Scan for the cell matching the given text and deliver its [x, y] coordinate at center. 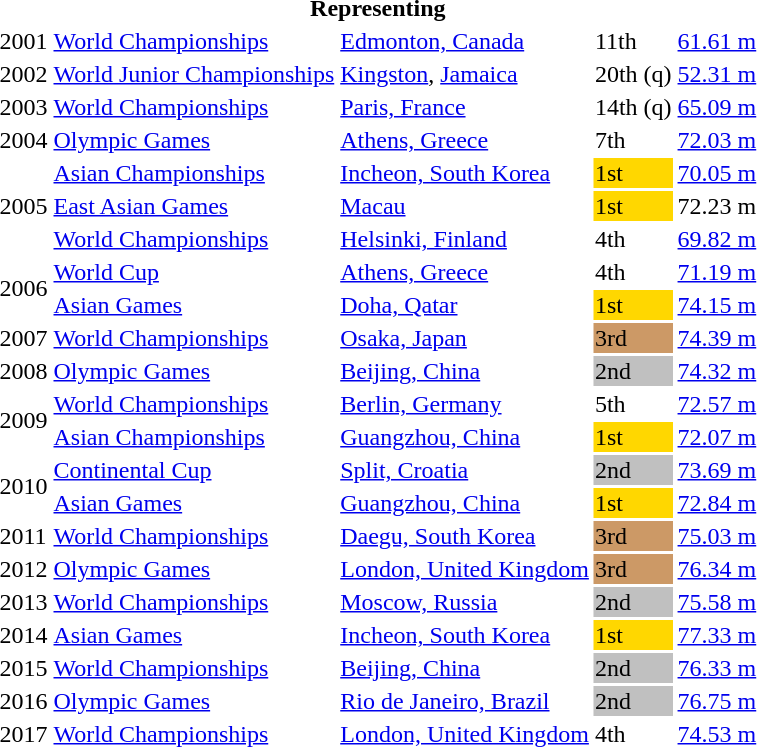
Macau [465, 206]
Osaka, Japan [465, 338]
Helsinki, Finland [465, 239]
World Cup [194, 272]
Split, Croatia [465, 470]
5th [633, 404]
Kingston, Jamaica [465, 74]
East Asian Games [194, 206]
Doha, Qatar [465, 305]
14th (q) [633, 107]
Daegu, South Korea [465, 536]
London, United Kingdom [465, 569]
Edmonton, Canada [465, 41]
Rio de Janeiro, Brazil [465, 701]
Moscow, Russia [465, 602]
7th [633, 140]
Berlin, Germany [465, 404]
11th [633, 41]
World Junior Championships [194, 74]
Continental Cup [194, 470]
20th (q) [633, 74]
Paris, France [465, 107]
